Identify which cell holds the provided text, then report its [x, y] central coordinate. 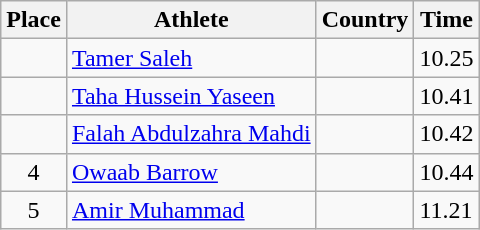
Tamer Saleh [191, 58]
Taha Hussein Yaseen [191, 96]
5 [34, 210]
Owaab Barrow [191, 172]
10.42 [446, 134]
11.21 [446, 210]
10.41 [446, 96]
4 [34, 172]
Time [446, 20]
Athlete [191, 20]
10.44 [446, 172]
Country [365, 20]
Amir Muhammad [191, 210]
10.25 [446, 58]
Falah Abdulzahra Mahdi [191, 134]
Place [34, 20]
